Pinpoint the cell where the given text exists, returning its (X, Y) midpoint coordinate. 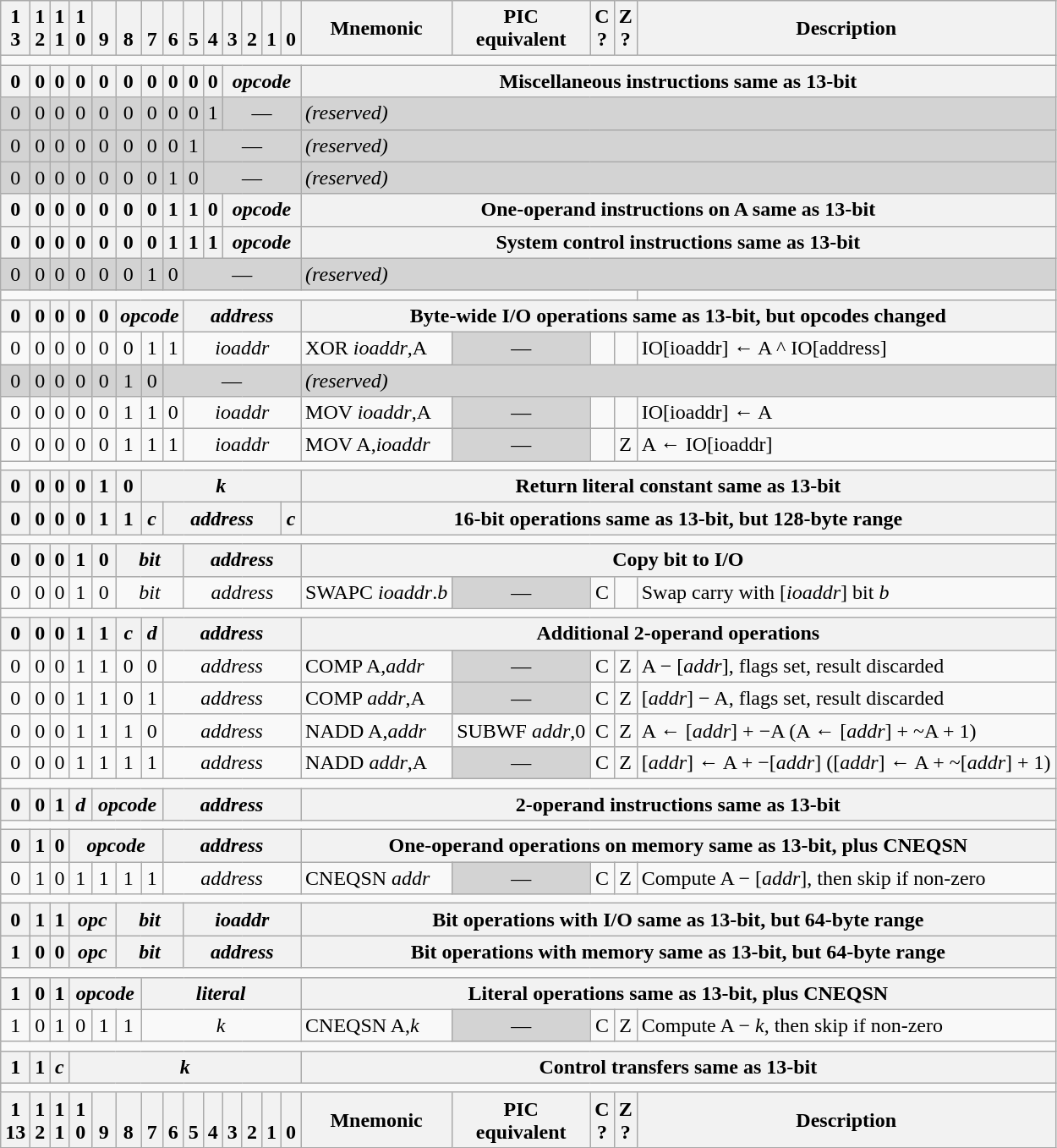
Control transfers same as 13-bit (678, 1067)
13 (15, 29)
SUBWF addr,0 (521, 730)
Byte-wide I/O operations same as 13-bit, but opcodes changed (678, 316)
CNEQSN addr (377, 878)
System control instructions same as 13-bit (678, 242)
Compute A − k, then skip if non-zero (846, 1025)
NADD addr,A (377, 762)
113 (15, 1120)
COMP A,addr (377, 666)
SWAPC ioaddr.b (377, 592)
IO[ioaddr] ← A ^ IO[address] (846, 348)
Bit operations with I/O same as 13-bit, but 64-byte range (678, 920)
NADD A,addr (377, 730)
16-bit operations same as 13-bit, but 128-byte range (678, 519)
A ← IO[ioaddr] (846, 445)
XOR ioaddr,A (377, 348)
A − [addr], flags set, result discarded (846, 666)
2-operand instructions same as 13-bit (678, 805)
IO[ioaddr] ← A (846, 413)
Bit operations with memory same as 13-bit, but 64-byte range (678, 952)
COMP addr,A (377, 698)
MOV ioaddr,A (377, 413)
One-operand operations on memory same as 13-bit, plus CNEQSN (678, 846)
MOV A,ioaddr (377, 445)
Return literal constant same as 13-bit (678, 486)
CNEQSN A,k (377, 1025)
Literal operations same as 13-bit, plus CNEQSN (678, 993)
Additional 2-operand operations (678, 634)
One-operand instructions on A same as 13-bit (678, 210)
A ← [addr] + −A (A ← [addr] + ~A + 1) (846, 730)
literal (222, 993)
Miscellaneous instructions same as 13-bit (678, 81)
[addr] − A, flags set, result discarded (846, 698)
[addr] ← A + −[addr] ([addr] ← A + ~[addr] + 1) (846, 762)
Copy bit to I/O (678, 560)
Swap carry with [ioaddr] bit b (846, 592)
Compute A − [addr], then skip if non-zero (846, 878)
